For the text-containing cell, return its midpoint in (X, Y) coordinate format. 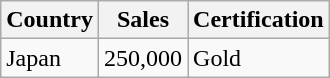
Certification (259, 20)
Gold (259, 58)
250,000 (142, 58)
Sales (142, 20)
Country (50, 20)
Japan (50, 58)
